Find where the given text appears and provide that cell's center as (x, y) coordinate. 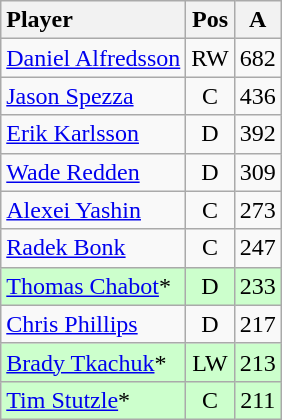
211 (258, 400)
Erik Karlsson (94, 134)
273 (258, 210)
436 (258, 96)
Pos (210, 20)
Thomas Chabot* (94, 286)
Daniel Alfredsson (94, 58)
217 (258, 324)
A (258, 20)
392 (258, 134)
233 (258, 286)
309 (258, 172)
682 (258, 58)
RW (210, 58)
Chris Phillips (94, 324)
Tim Stutzle* (94, 400)
247 (258, 248)
LW (210, 362)
213 (258, 362)
Player (94, 20)
Wade Redden (94, 172)
Alexei Yashin (94, 210)
Radek Bonk (94, 248)
Jason Spezza (94, 96)
Brady Tkachuk* (94, 362)
